Find where the given text appears and provide that cell's center as (X, Y) coordinate. 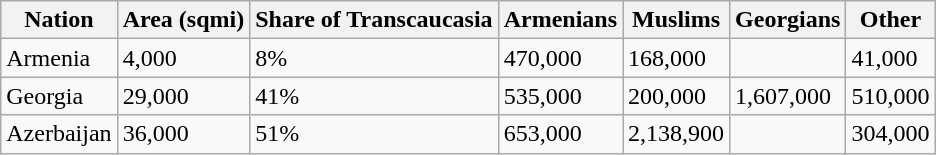
510,000 (890, 96)
Armenia (59, 58)
Georgia (59, 96)
8% (374, 58)
168,000 (676, 58)
36,000 (184, 134)
Share of Transcaucasia (374, 20)
Muslims (676, 20)
Other (890, 20)
653,000 (560, 134)
Area (sqmi) (184, 20)
Armenians (560, 20)
Azerbaijan (59, 134)
Nation (59, 20)
2,138,900 (676, 134)
470,000 (560, 58)
29,000 (184, 96)
Georgians (788, 20)
1,607,000 (788, 96)
535,000 (560, 96)
200,000 (676, 96)
304,000 (890, 134)
41,000 (890, 58)
41% (374, 96)
4,000 (184, 58)
51% (374, 134)
